Output the (x, y) coordinate of the center of the cell containing the given text.  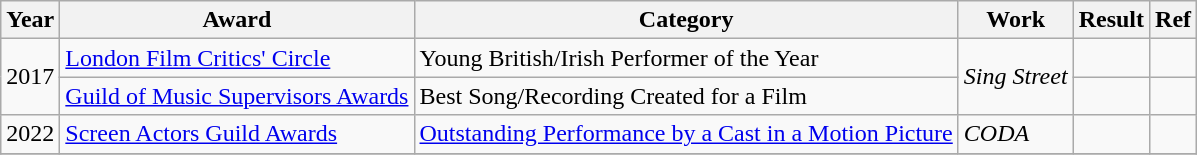
Work (1016, 20)
Award (237, 20)
Young British/Irish Performer of the Year (686, 58)
London Film Critics' Circle (237, 58)
2022 (30, 134)
Sing Street (1016, 77)
2017 (30, 77)
Best Song/Recording Created for a Film (686, 96)
Year (30, 20)
Category (686, 20)
CODA (1016, 134)
Screen Actors Guild Awards (237, 134)
Result (1111, 20)
Guild of Music Supervisors Awards (237, 96)
Ref (1174, 20)
Outstanding Performance by a Cast in a Motion Picture (686, 134)
